Return the (x, y) coordinate for the center point of the cell that contains the specified text.  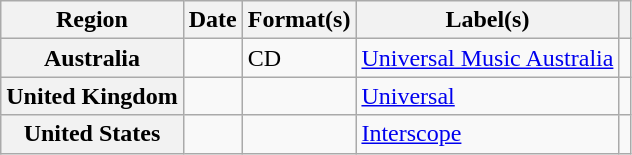
United Kingdom (92, 96)
Label(s) (488, 20)
Interscope (488, 134)
Format(s) (299, 20)
CD (299, 58)
United States (92, 134)
Region (92, 20)
Universal Music Australia (488, 58)
Universal (488, 96)
Australia (92, 58)
Date (212, 20)
